Return (X, Y) of the center of cell containing provided text 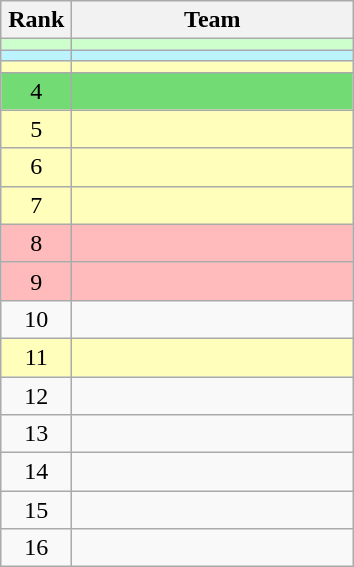
Rank (36, 20)
10 (36, 319)
15 (36, 510)
5 (36, 129)
9 (36, 281)
4 (36, 91)
Team (212, 20)
8 (36, 243)
11 (36, 357)
12 (36, 395)
14 (36, 472)
13 (36, 434)
6 (36, 167)
16 (36, 548)
7 (36, 205)
